From the cell containing the given text, extract its center point as [x, y] coordinate. 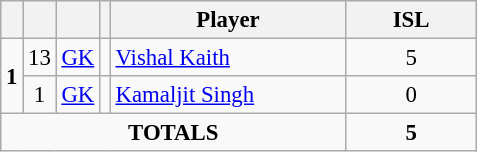
Player [228, 20]
TOTALS [174, 133]
13 [40, 58]
Kamaljit Singh [228, 95]
ISL [412, 20]
0 [412, 95]
Vishal Kaith [228, 58]
